Find where the given text appears and provide that cell's center as [x, y] coordinate. 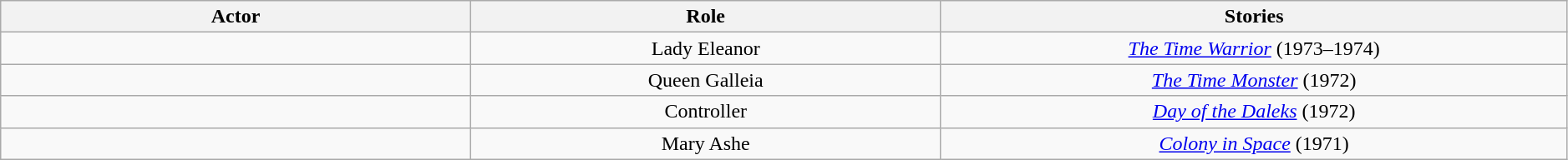
Role [705, 17]
The Time Monster (1972) [1254, 80]
Actor [236, 17]
Day of the Daleks (1972) [1254, 112]
Queen Galleia [705, 80]
Controller [705, 112]
Stories [1254, 17]
Colony in Space (1971) [1254, 143]
Mary Ashe [705, 143]
The Time Warrior (1973–1974) [1254, 48]
Lady Eleanor [705, 48]
